Capture the cell that displays the provided text and extract its (x, y) central coordinate. 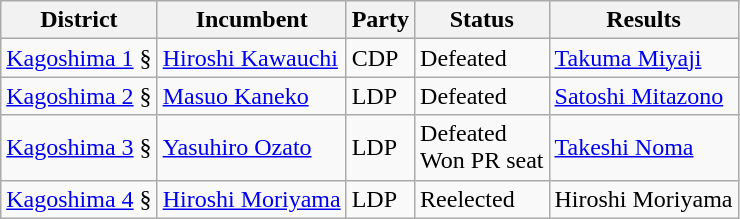
Hiroshi Kawauchi (252, 58)
Satoshi Mitazono (644, 96)
Reelected (482, 199)
Party (380, 20)
Masuo Kaneko (252, 96)
DefeatedWon PR seat (482, 148)
Kagoshima 1 § (79, 58)
Kagoshima 2 § (79, 96)
District (79, 20)
Kagoshima 3 § (79, 148)
Status (482, 20)
CDP (380, 58)
Incumbent (252, 20)
Kagoshima 4 § (79, 199)
Yasuhiro Ozato (252, 148)
Results (644, 20)
Takeshi Noma (644, 148)
Takuma Miyaji (644, 58)
